Find where the given text appears and provide that cell's center as (x, y) coordinate. 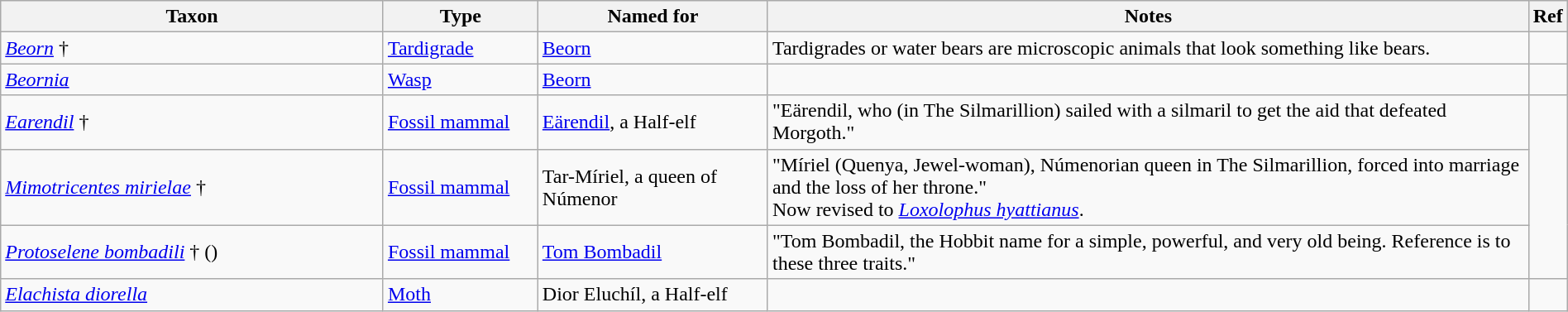
Notes (1148, 17)
Named for (653, 17)
Tardigrade (460, 48)
Eärendil, a Half-elf (653, 122)
Mimotricentes mirielae † (192, 187)
Tom Bombadil (653, 252)
Dior Eluchíl, a Half-elf (653, 295)
Taxon (192, 17)
"Tom Bombadil, the Hobbit name for a simple, powerful, and very old being. Reference is to these three traits." (1148, 252)
Protoselene bombadili † () (192, 252)
Elachista diorella (192, 295)
Beorn † (192, 48)
"Eärendil, who (in The Silmarillion) sailed with a silmaril to get the aid that defeated Morgoth." (1148, 122)
Moth (460, 295)
Wasp (460, 79)
Tardigrades or water bears are microscopic animals that look something like bears. (1148, 48)
Earendil † (192, 122)
Type (460, 17)
Beornia (192, 79)
Tar-Míriel, a queen of Númenor (653, 187)
Ref (1548, 17)
